Find where the given text appears and provide that cell's center as [X, Y] coordinate. 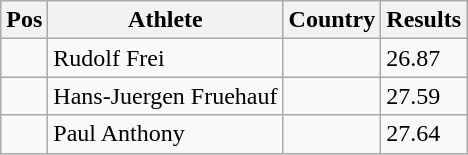
27.64 [424, 134]
Athlete [166, 20]
Country [332, 20]
Results [424, 20]
27.59 [424, 96]
26.87 [424, 58]
Pos [24, 20]
Rudolf Frei [166, 58]
Paul Anthony [166, 134]
Hans-Juergen Fruehauf [166, 96]
